Pinpoint the cell where the given text exists, returning its (x, y) midpoint coordinate. 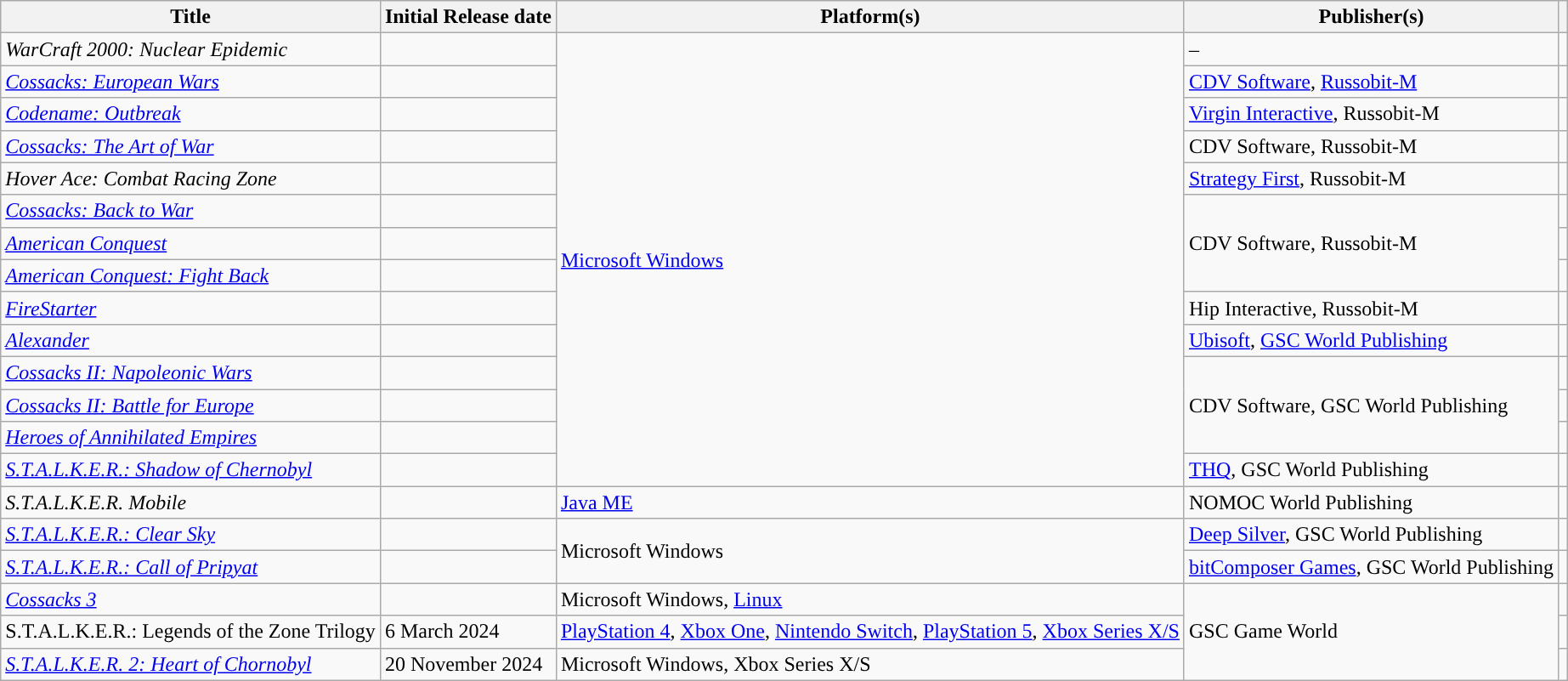
bitComposer Games, GSC World Publishing (1371, 567)
– (1371, 49)
Publisher(s) (1371, 17)
FireStarter (190, 308)
Cossacks 3 (190, 599)
Cossacks II: Battle for Europe (190, 406)
S.T.A.L.K.E.R.: Shadow of Chernobyl (190, 470)
Cossacks: The Art of War (190, 146)
WarCraft 2000: Nuclear Epidemic (190, 49)
Hover Ace: Combat Racing Zone (190, 179)
THQ, GSC World Publishing (1371, 470)
CDV Software, GSC World Publishing (1371, 405)
NOMOC World Publishing (1371, 502)
Cossacks: European Wars (190, 82)
Virgin Interactive, Russobit-M (1371, 114)
Heroes of Annihilated Empires (190, 438)
American Conquest: Fight Back (190, 275)
S.T.A.L.K.E.R.: Clear Sky (190, 535)
American Conquest (190, 243)
Title (190, 17)
Microsoft Windows, Linux (870, 599)
20 November 2024 (467, 664)
Alexander (190, 340)
Initial Release date (467, 17)
Java ME (870, 502)
Cossacks: Back to War (190, 211)
PlayStation 4, Xbox One, Nintendo Switch, PlayStation 5, Xbox Series X/S (870, 632)
Deep Silver, GSC World Publishing (1371, 535)
GSC Game World (1371, 632)
Ubisoft, GSC World Publishing (1371, 340)
Platform(s) (870, 17)
S.T.A.L.K.E.R.: Legends of the Zone Trilogy (190, 632)
Cossacks II: Napoleonic Wars (190, 372)
S.T.A.L.K.E.R. 2: Heart of Chornobyl (190, 664)
S.T.A.L.K.E.R.: Call of Pripyat (190, 567)
S.T.A.L.K.E.R. Mobile (190, 502)
Microsoft Windows, Xbox Series X/S (870, 664)
Hip Interactive, Russobit-M (1371, 308)
Codename: Outbreak (190, 114)
6 March 2024 (467, 632)
Strategy First, Russobit-M (1371, 179)
